Scan for the cell matching the given text and deliver its (x, y) coordinate at center. 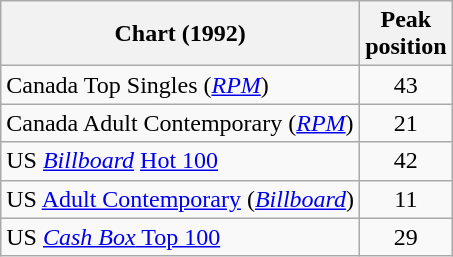
11 (406, 199)
Canada Top Singles (RPM) (180, 85)
US Billboard Hot 100 (180, 161)
29 (406, 237)
Chart (1992) (180, 34)
42 (406, 161)
Canada Adult Contemporary (RPM) (180, 123)
Peakposition (406, 34)
US Cash Box Top 100 (180, 237)
US Adult Contemporary (Billboard) (180, 199)
43 (406, 85)
21 (406, 123)
